For the text-containing cell, return its midpoint in [X, Y] coordinate format. 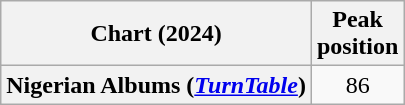
Chart (2024) [156, 34]
Peak position [357, 34]
Nigerian Albums (TurnTable) [156, 85]
86 [357, 85]
